Identify which cell holds the provided text, then report its [x, y] central coordinate. 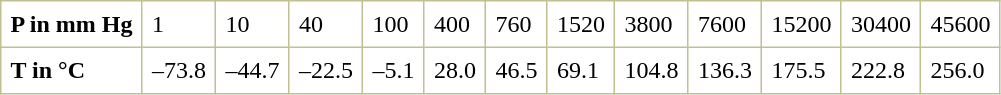
30400 [881, 24]
136.3 [725, 70]
400 [455, 24]
28.0 [455, 70]
3800 [652, 24]
10 [253, 24]
T in °C [72, 70]
P in mm Hg [72, 24]
104.8 [652, 70]
45600 [961, 24]
1 [179, 24]
256.0 [961, 70]
–5.1 [394, 70]
1520 [581, 24]
46.5 [517, 70]
100 [394, 24]
760 [517, 24]
222.8 [881, 70]
–73.8 [179, 70]
7600 [725, 24]
69.1 [581, 70]
175.5 [802, 70]
–22.5 [326, 70]
–44.7 [253, 70]
40 [326, 24]
15200 [802, 24]
